Pinpoint the cell where the given text exists, returning its [x, y] midpoint coordinate. 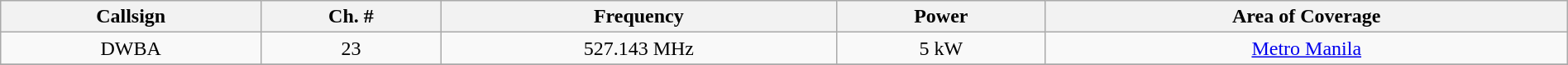
Metro Manila [1307, 48]
Power [941, 17]
Ch. # [351, 17]
Frequency [638, 17]
527.143 MHz [638, 48]
Area of Coverage [1307, 17]
Callsign [131, 17]
DWBA [131, 48]
23 [351, 48]
5 kW [941, 48]
